Pinpoint the cell where the given text exists, returning its (x, y) midpoint coordinate. 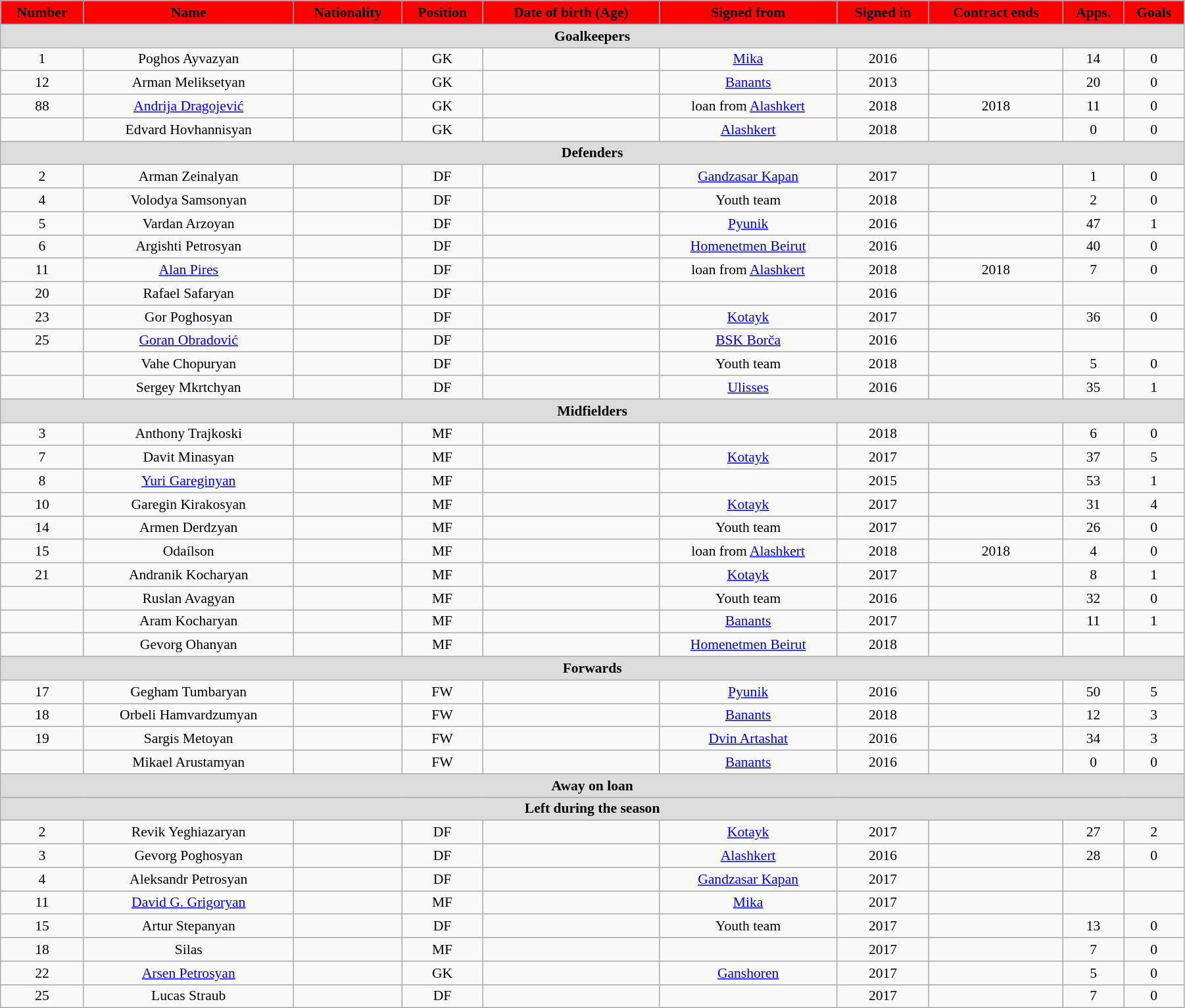
Left during the season (592, 809)
Ulisses (748, 387)
Signed in (883, 12)
Forwards (592, 669)
Away on loan (592, 786)
Vahe Chopuryan (188, 364)
Contract ends (996, 12)
34 (1093, 739)
26 (1093, 528)
22 (42, 973)
Defenders (592, 153)
Silas (188, 949)
13 (1093, 926)
Ganshoren (748, 973)
David G. Grigoryan (188, 903)
Name (188, 12)
Goals (1154, 12)
Gor Poghosyan (188, 317)
Orbeli Hamvardzumyan (188, 715)
37 (1093, 458)
Arman Meliksetyan (188, 83)
32 (1093, 598)
Artur Stepanyan (188, 926)
Ruslan Avagyan (188, 598)
Signed from (748, 12)
Midfielders (592, 411)
Lucas Straub (188, 996)
27 (1093, 832)
Gegham Tumbaryan (188, 692)
Vardan Arzoyan (188, 224)
53 (1093, 481)
Revik Yeghiazaryan (188, 832)
Andranik Kocharyan (188, 575)
47 (1093, 224)
Volodya Samsonyan (188, 200)
2015 (883, 481)
Garegin Kirakosyan (188, 504)
Position (442, 12)
Edvard Hovhannisyan (188, 130)
Gevorg Ohanyan (188, 645)
Arsen Petrosyan (188, 973)
Number (42, 12)
Goran Obradović (188, 341)
Arman Zeinalyan (188, 177)
Yuri Gareginyan (188, 481)
Mikael Arustamyan (188, 762)
BSK Borča (748, 341)
19 (42, 739)
21 (42, 575)
Armen Derdzyan (188, 528)
Aleksandr Petrosyan (188, 879)
Sergey Mkrtchyan (188, 387)
Sargis Metoyan (188, 739)
36 (1093, 317)
10 (42, 504)
23 (42, 317)
Aram Kocharyan (188, 621)
17 (42, 692)
35 (1093, 387)
Apps. (1093, 12)
Andrija Dragojević (188, 107)
31 (1093, 504)
Date of birth (Age) (571, 12)
Odaílson (188, 552)
Goalkeepers (592, 36)
50 (1093, 692)
2013 (883, 83)
Davit Minasyan (188, 458)
Poghos Ayvazyan (188, 59)
Dvin Artashat (748, 739)
88 (42, 107)
Rafael Safaryan (188, 294)
Nationality (347, 12)
Argishti Petrosyan (188, 247)
40 (1093, 247)
Gevorg Poghosyan (188, 856)
Alan Pires (188, 270)
Anthony Trajkoski (188, 434)
28 (1093, 856)
